Output the (X, Y) coordinate of the center of the cell containing the given text.  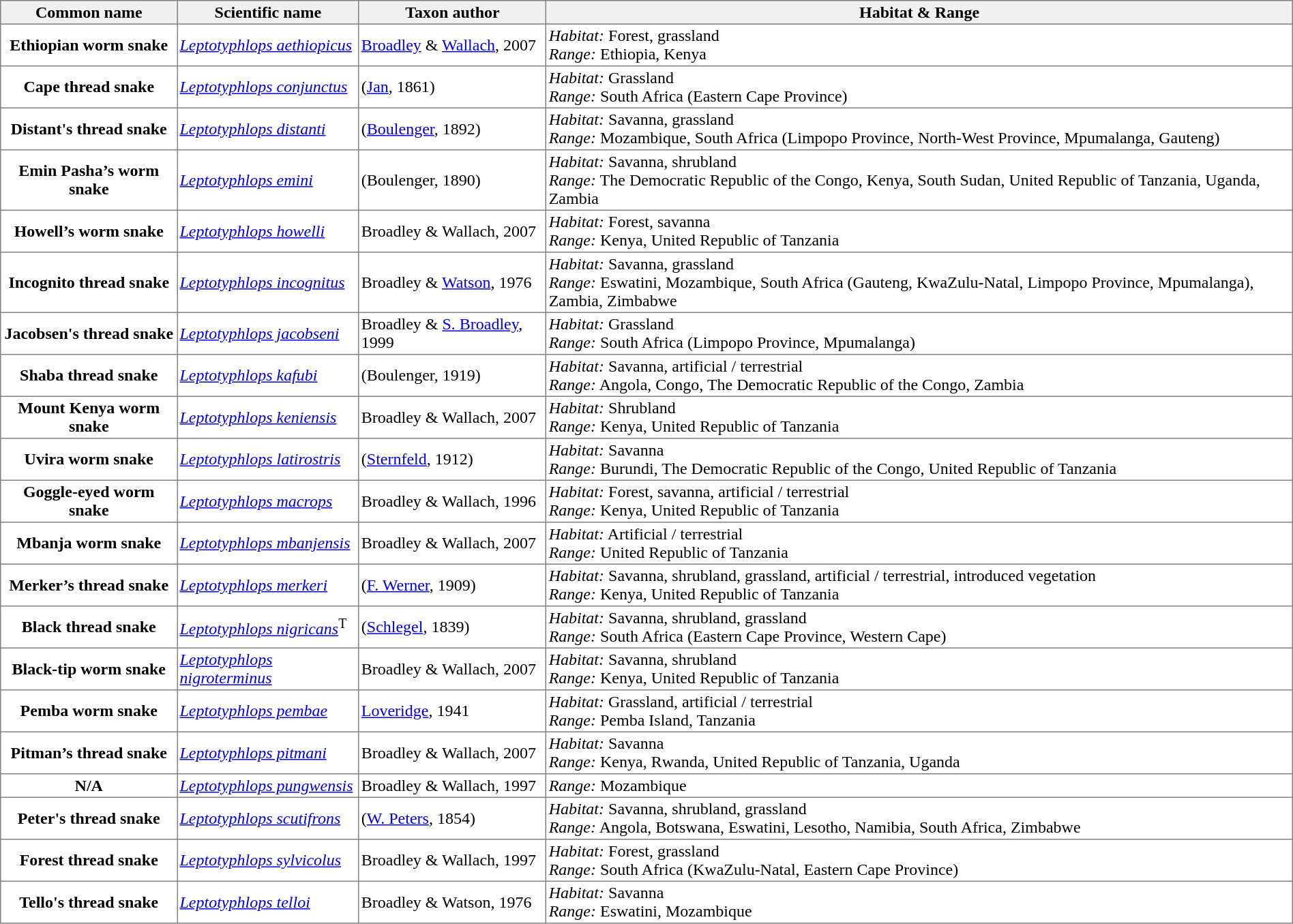
(Boulenger, 1890) (453, 180)
Leptotyphlops emini (268, 180)
Habitat: SavannaRange: Eswatini, Mozambique (919, 902)
Emin Pasha’s worm snake (89, 180)
(Schlegel, 1839) (453, 627)
Jacobsen's thread snake (89, 333)
Habitat: Savanna, artificial / terrestrialRange: Angola, Congo, The Democratic Republic of the Congo, Zambia (919, 376)
Leptotyphlops howelli (268, 231)
Leptotyphlops aethiopicus (268, 45)
Leptotyphlops mbanjensis (268, 543)
Shaba thread snake (89, 376)
Habitat: ShrublandRange: Kenya, United Republic of Tanzania (919, 417)
Leptotyphlops nigricansT (268, 627)
Distant's thread snake (89, 129)
Habitat: Savanna, shrubland, grasslandRange: South Africa (Eastern Cape Province, Western Cape) (919, 627)
Habitat: Grassland, artificial / terrestrialRange: Pemba Island, Tanzania (919, 711)
Leptotyphlops distanti (268, 129)
Uvira worm snake (89, 460)
(Sternfeld, 1912) (453, 460)
Leptotyphlops conjunctus (268, 87)
Black-tip worm snake (89, 669)
Mount Kenya worm snake (89, 417)
Leptotyphlops pembae (268, 711)
Habitat: Artificial / terrestrialRange: United Republic of Tanzania (919, 543)
(F. Werner, 1909) (453, 585)
(W. Peters, 1854) (453, 818)
Tello's thread snake (89, 902)
Leptotyphlops telloi (268, 902)
Leptotyphlops incognitus (268, 282)
Leptotyphlops pungwensis (268, 786)
Habitat: SavannaRange: Burundi, The Democratic Republic of the Congo, United Republic of Tanzania (919, 460)
Leptotyphlops pitmani (268, 753)
Habitat: SavannaRange: Kenya, Rwanda, United Republic of Tanzania, Uganda (919, 753)
Pitman’s thread snake (89, 753)
Habitat: Forest, savannaRange: Kenya, United Republic of Tanzania (919, 231)
Habitat: Savanna, grasslandRange: Eswatini, Mozambique, South Africa (Gauteng, KwaZulu-Natal, Limpopo Province, Mpumalanga), Zambia, Zimbabwe (919, 282)
Habitat: Savanna, shrublandRange: The Democratic Republic of the Congo, Kenya, South Sudan, United Republic of Tanzania, Uganda, Zambia (919, 180)
Leptotyphlops sylvicolus (268, 861)
Habitat: GrasslandRange: South Africa (Eastern Cape Province) (919, 87)
Incognito thread snake (89, 282)
Loveridge, 1941 (453, 711)
Leptotyphlops nigroterminus (268, 669)
Habitat & Range (919, 12)
Howell’s worm snake (89, 231)
Habitat: Savanna, grasslandRange: Mozambique, South Africa (Limpopo Province, North-West Province, Mpumalanga, Gauteng) (919, 129)
Merker’s thread snake (89, 585)
Habitat: Forest, grasslandRange: South Africa (KwaZulu-Natal, Eastern Cape Province) (919, 861)
Leptotyphlops merkeri (268, 585)
Pemba worm snake (89, 711)
Cape thread snake (89, 87)
Ethiopian worm snake (89, 45)
Broadley & S. Broadley, 1999 (453, 333)
Taxon author (453, 12)
Broadley & Wallach, 1996 (453, 501)
Leptotyphlops macrops (268, 501)
Goggle-eyed worm snake (89, 501)
Habitat: GrasslandRange: South Africa (Limpopo Province, Mpumalanga) (919, 333)
Habitat: Savanna, shrubland, grassland, artificial / terrestrial, introduced vegetationRange: Kenya, United Republic of Tanzania (919, 585)
Range: Mozambique (919, 786)
(Boulenger, 1892) (453, 129)
Common name (89, 12)
Habitat: Forest, savanna, artificial / terrestrialRange: Kenya, United Republic of Tanzania (919, 501)
Habitat: Forest, grasslandRange: Ethiopia, Kenya (919, 45)
Habitat: Savanna, shrubland, grasslandRange: Angola, Botswana, Eswatini, Lesotho, Namibia, South Africa, Zimbabwe (919, 818)
Forest thread snake (89, 861)
Mbanja worm snake (89, 543)
Leptotyphlops keniensis (268, 417)
Leptotyphlops latirostris (268, 460)
Scientific name (268, 12)
N/A (89, 786)
Peter's thread snake (89, 818)
(Jan, 1861) (453, 87)
Black thread snake (89, 627)
Leptotyphlops scutifrons (268, 818)
(Boulenger, 1919) (453, 376)
Leptotyphlops kafubi (268, 376)
Habitat: Savanna, shrublandRange: Kenya, United Republic of Tanzania (919, 669)
Leptotyphlops jacobseni (268, 333)
